For the text-containing cell, return its midpoint in [X, Y] coordinate format. 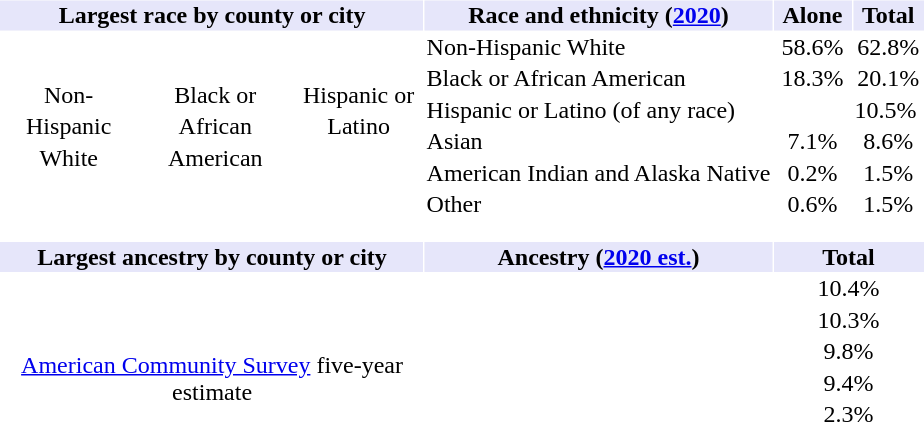
20.1% [888, 79]
9.8% [848, 351]
Race and ethnicity (2020) [598, 15]
Non-Hispanic White Black or African American Hispanic or Latino [212, 126]
10.4% [848, 289]
8.6% [888, 141]
Alone [812, 15]
Hispanic or Latino [358, 128]
58.6% [812, 47]
Other [598, 205]
10.5% [888, 110]
18.3% [812, 79]
7.1% [812, 141]
American Indian and Alaska Native [598, 173]
62.8% [888, 47]
Largest ancestry by county or city [212, 257]
Ancestry (2020 est.) [598, 257]
0.2% [812, 173]
10.3% [848, 320]
Asian [598, 141]
0.6% [812, 205]
9.4% [848, 383]
Largest race by county or city [212, 15]
Hispanic or Latino (of any race) [598, 110]
